Search for the cell housing the specified text and yield its (x, y) center coordinate. 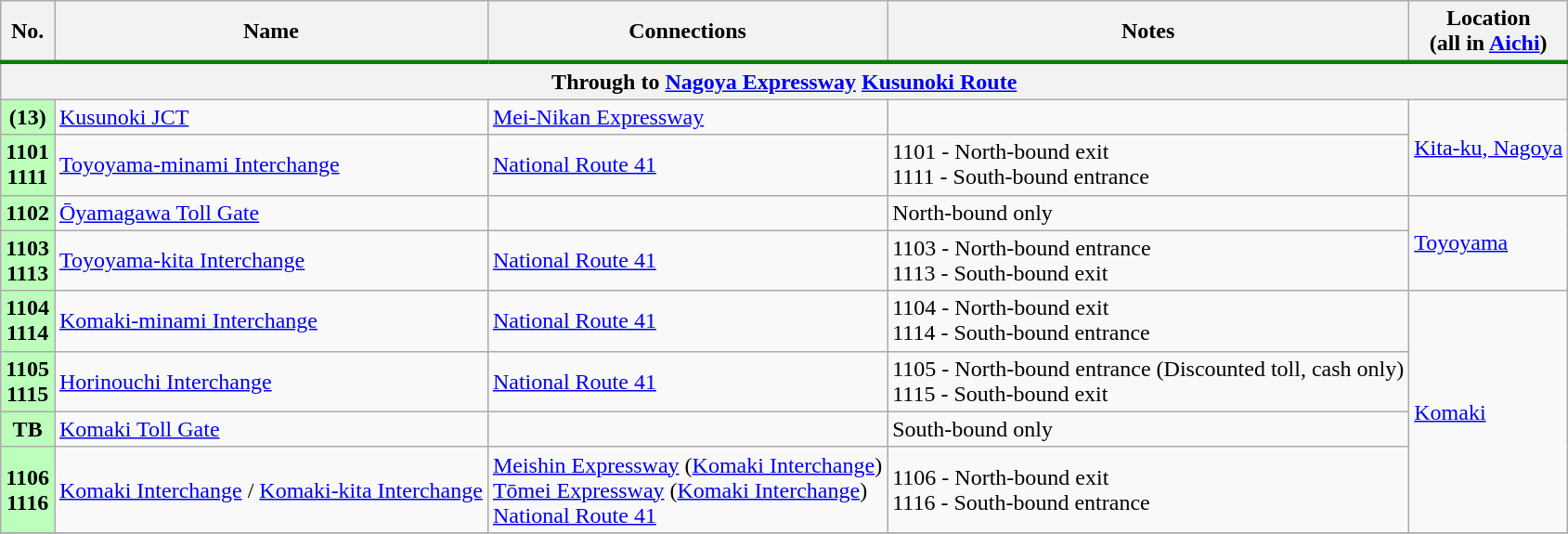
11041114 (28, 321)
Connections (687, 32)
Komaki Toll Gate (271, 429)
North-bound only (1148, 213)
Ōyamagawa Toll Gate (271, 213)
11011111 (28, 165)
(13) (28, 117)
Komaki-minami Interchange (271, 321)
Horinouchi Interchange (271, 381)
Toyoyama-kita Interchange (271, 260)
11031113 (28, 260)
11051115 (28, 381)
South-bound only (1148, 429)
1105 - North-bound entrance (Discounted toll, cash only)1115 - South-bound exit (1148, 381)
1101 - North-bound exit1111 - South-bound entrance (1148, 165)
Notes (1148, 32)
Komaki (1489, 411)
Mei-Nikan Expressway (687, 117)
TB (28, 429)
11061116 (28, 489)
Name (271, 32)
1102 (28, 213)
Komaki Interchange / Komaki-kita Interchange (271, 489)
Through to Nagoya Expressway Kusunoki Route (784, 81)
Kita-ku, Nagoya (1489, 147)
Toyoyama (1489, 243)
No. (28, 32)
Location(all in Aichi) (1489, 32)
1104 - North-bound exit1114 - South-bound entrance (1148, 321)
1106 - North-bound exit1116 - South-bound entrance (1148, 489)
1103 - North-bound entrance1113 - South-bound exit (1148, 260)
Toyoyama-minami Interchange (271, 165)
Kusunoki JCT (271, 117)
Meishin Expressway (Komaki Interchange) Tōmei Expressway (Komaki Interchange) National Route 41 (687, 489)
